Find where the given text appears and provide that cell's center as [x, y] coordinate. 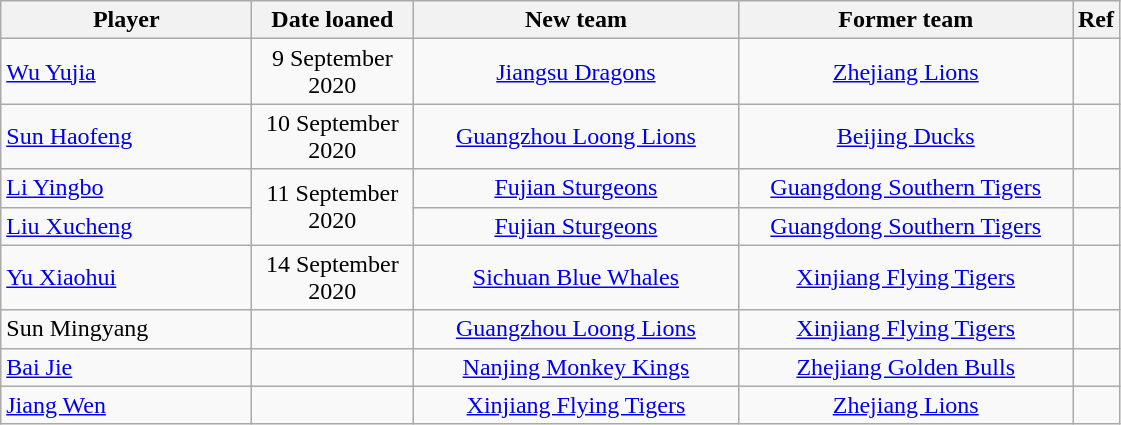
New team [576, 20]
Jiangsu Dragons [576, 72]
11 September 2020 [332, 207]
Sun Mingyang [126, 329]
Nanjing Monkey Kings [576, 367]
Li Yingbo [126, 188]
9 September 2020 [332, 72]
Zhejiang Golden Bulls [906, 367]
Liu Xucheng [126, 226]
Beijing Ducks [906, 136]
Date loaned [332, 20]
Jiang Wen [126, 405]
Sichuan Blue Whales [576, 278]
Ref [1096, 20]
Player [126, 20]
10 September 2020 [332, 136]
14 September 2020 [332, 278]
Bai Jie [126, 367]
Yu Xiaohui [126, 278]
Former team [906, 20]
Sun Haofeng [126, 136]
Wu Yujia [126, 72]
